Find where the given text appears and provide that cell's center as [x, y] coordinate. 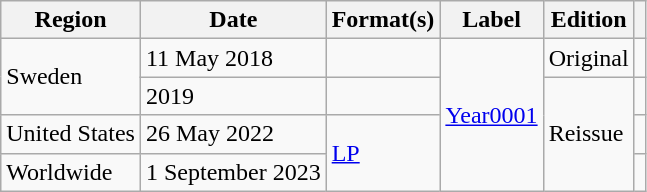
Region [71, 20]
1 September 2023 [233, 172]
Original [588, 58]
United States [71, 134]
LP [383, 153]
26 May 2022 [233, 134]
Sweden [71, 77]
Year0001 [492, 115]
Format(s) [383, 20]
2019 [233, 96]
Reissue [588, 134]
Worldwide [71, 172]
11 May 2018 [233, 58]
Edition [588, 20]
Date [233, 20]
Label [492, 20]
